Provide the (X, Y) coordinate of the cell's center where the given text is located.  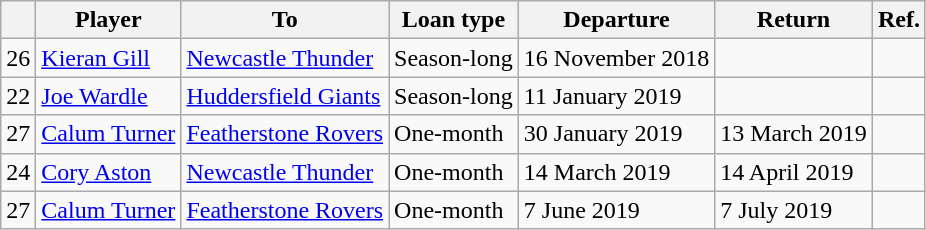
Joe Wardle (108, 96)
Return (794, 20)
30 January 2019 (616, 134)
24 (18, 172)
13 March 2019 (794, 134)
Departure (616, 20)
Loan type (454, 20)
11 January 2019 (616, 96)
Player (108, 20)
7 July 2019 (794, 210)
Huddersfield Giants (285, 96)
To (285, 20)
26 (18, 58)
22 (18, 96)
16 November 2018 (616, 58)
7 June 2019 (616, 210)
Cory Aston (108, 172)
Ref. (898, 20)
Kieran Gill (108, 58)
14 April 2019 (794, 172)
14 March 2019 (616, 172)
